Detect which cell encompasses the target text, then output its (x, y) center coordinate. 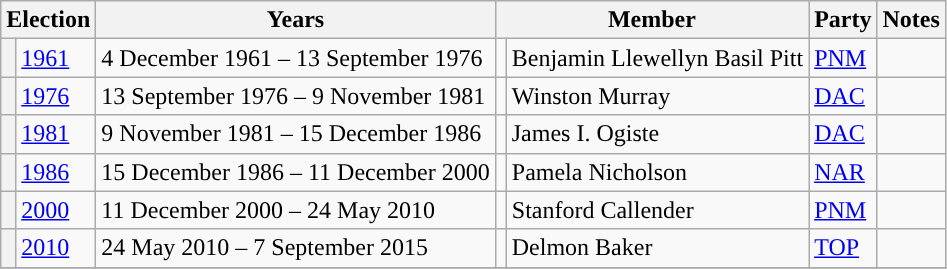
1981 (56, 134)
Pamela Nicholson (657, 172)
Party (843, 20)
Election (48, 20)
1976 (56, 96)
24 May 2010 – 7 September 2015 (296, 248)
1986 (56, 172)
Notes (911, 20)
9 November 1981 – 15 December 1986 (296, 134)
Benjamin Llewellyn Basil Pitt (657, 58)
1961 (56, 58)
2000 (56, 210)
Winston Murray (657, 96)
TOP (843, 248)
11 December 2000 – 24 May 2010 (296, 210)
NAR (843, 172)
4 December 1961 – 13 September 1976 (296, 58)
15 December 1986 – 11 December 2000 (296, 172)
Stanford Callender (657, 210)
13 September 1976 – 9 November 1981 (296, 96)
2010 (56, 248)
Delmon Baker (657, 248)
Years (296, 20)
James I. Ogiste (657, 134)
Member (652, 20)
